Extract the [X, Y] coordinate from the center of the cell holding the provided text.  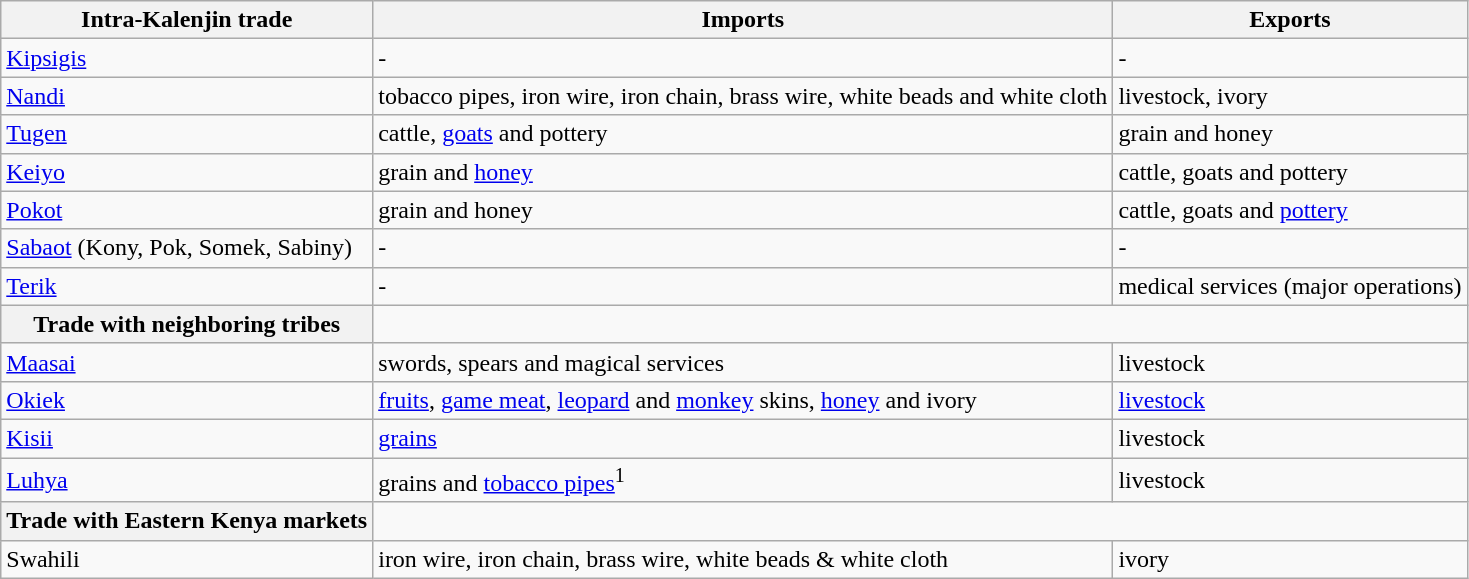
Tugen [187, 134]
Pokot [187, 210]
fruits, game meat, leopard and monkey skins, honey and ivory [743, 400]
Intra-Kalenjin trade [187, 20]
Maasai [187, 362]
Trade with Eastern Kenya markets [187, 521]
grains and tobacco pipes1 [743, 480]
Imports [743, 20]
Exports [1290, 20]
Keiyo [187, 172]
Nandi [187, 96]
Kipsigis [187, 58]
Luhya [187, 480]
ivory [1290, 559]
Trade with neighboring tribes [187, 324]
Sabaot (Kony, Pok, Somek, Sabiny) [187, 248]
Terik [187, 286]
iron wire, iron chain, brass wire, white beads & white cloth [743, 559]
medical services (major operations) [1290, 286]
Swahili [187, 559]
Kisii [187, 438]
livestock, ivory [1290, 96]
swords, spears and magical services [743, 362]
grains [743, 438]
tobacco pipes, iron wire, iron chain, brass wire, white beads and white cloth [743, 96]
Okiek [187, 400]
